Capture the cell that displays the provided text and extract its [X, Y] central coordinate. 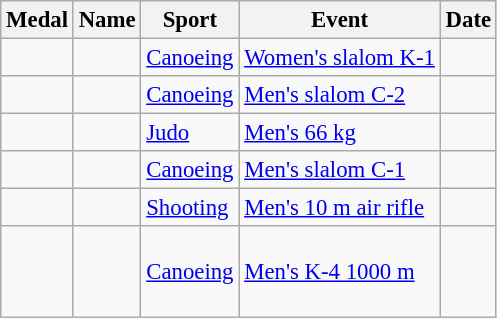
Event [340, 20]
Judo [190, 133]
Men's slalom C-1 [340, 170]
Medal [38, 20]
Shooting [190, 208]
Women's slalom K-1 [340, 58]
Men's 66 kg [340, 133]
Date [468, 20]
Men's K-4 1000 m [340, 272]
Name [107, 20]
Men's slalom C-2 [340, 95]
Sport [190, 20]
Men's 10 m air rifle [340, 208]
